Capture the cell that displays the provided text and extract its (X, Y) central coordinate. 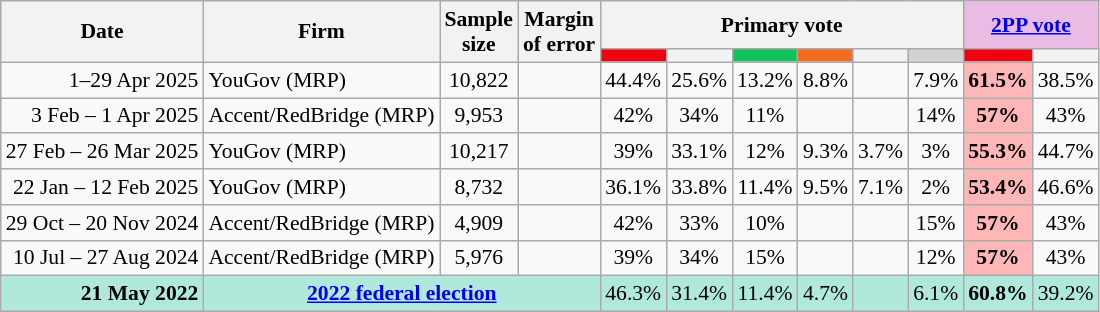
9,953 (479, 116)
25.6% (699, 80)
3.7% (880, 152)
10,217 (479, 152)
38.5% (1066, 80)
9.5% (826, 187)
10 Jul – 27 Aug 2024 (102, 258)
44.4% (633, 80)
Firm (321, 32)
33.1% (699, 152)
10% (765, 223)
5,976 (479, 258)
4,909 (479, 223)
2% (936, 187)
9.3% (826, 152)
61.5% (998, 80)
60.8% (998, 294)
4.7% (826, 294)
3% (936, 152)
22 Jan – 12 Feb 2025 (102, 187)
Primary vote (782, 25)
10,822 (479, 80)
31.4% (699, 294)
1–29 Apr 2025 (102, 80)
8,732 (479, 187)
21 May 2022 (102, 294)
7.1% (880, 187)
53.4% (998, 187)
Samplesize (479, 32)
Marginof error (559, 32)
11% (765, 116)
46.6% (1066, 187)
13.2% (765, 80)
2022 federal election (402, 294)
6.1% (936, 294)
29 Oct – 20 Nov 2024 (102, 223)
44.7% (1066, 152)
33% (699, 223)
14% (936, 116)
Date (102, 32)
55.3% (998, 152)
27 Feb – 26 Mar 2025 (102, 152)
2PP vote (1030, 25)
36.1% (633, 187)
39.2% (1066, 294)
33.8% (699, 187)
3 Feb – 1 Apr 2025 (102, 116)
8.8% (826, 80)
7.9% (936, 80)
46.3% (633, 294)
